Detect which cell encompasses the target text, then output its (x, y) center coordinate. 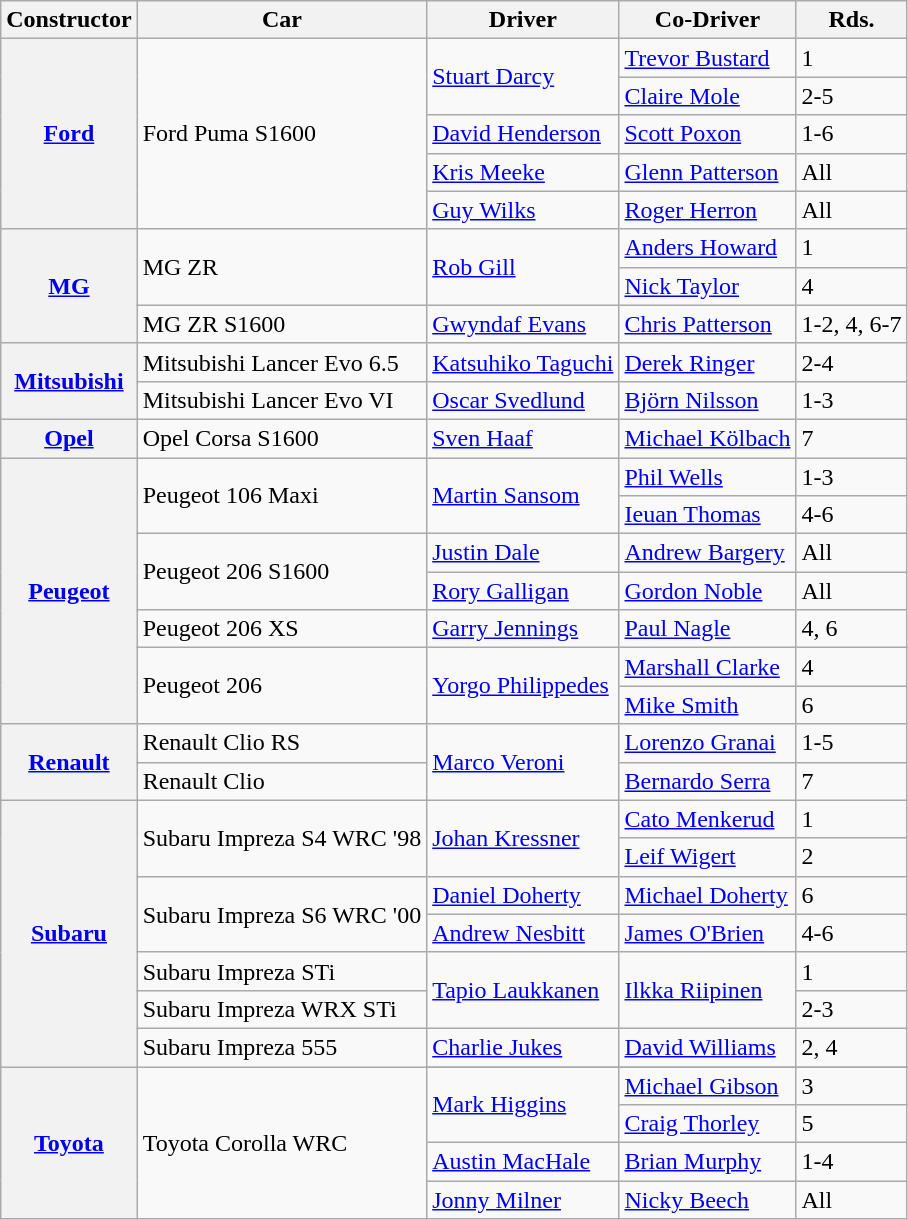
Craig Thorley (708, 1124)
Nicky Beech (708, 1200)
Opel Corsa S1600 (282, 438)
MG ZR (282, 267)
Mitsubishi Lancer Evo VI (282, 400)
Lorenzo Granai (708, 743)
Björn Nilsson (708, 400)
Garry Jennings (523, 629)
Michael Doherty (708, 895)
Martin Sansom (523, 496)
4, 6 (852, 629)
Leif Wigert (708, 857)
3 (852, 1085)
Subaru Impreza S6 WRC '00 (282, 914)
Ford Puma S1600 (282, 134)
Guy Wilks (523, 210)
Andrew Bargery (708, 553)
Chris Patterson (708, 324)
1-2, 4, 6-7 (852, 324)
Anders Howard (708, 248)
Katsuhiko Taguchi (523, 362)
Driver (523, 20)
Michael Gibson (708, 1085)
Peugeot 206 (282, 686)
Tapio Laukkanen (523, 990)
Mitsubishi (69, 381)
Daniel Doherty (523, 895)
Andrew Nesbitt (523, 933)
Ilkka Riipinen (708, 990)
Roger Herron (708, 210)
Nick Taylor (708, 286)
David Henderson (523, 134)
2-3 (852, 1009)
Toyota (69, 1142)
Glenn Patterson (708, 172)
Phil Wells (708, 477)
Mark Higgins (523, 1104)
1-6 (852, 134)
Stuart Darcy (523, 77)
James O'Brien (708, 933)
Subaru Impreza STi (282, 971)
Oscar Svedlund (523, 400)
Peugeot 206 S1600 (282, 572)
Rory Galligan (523, 591)
Subaru Impreza 555 (282, 1047)
Marco Veroni (523, 762)
Austin MacHale (523, 1162)
Gordon Noble (708, 591)
2 (852, 857)
Constructor (69, 20)
David Williams (708, 1047)
Claire Mole (708, 96)
Co-Driver (708, 20)
Renault (69, 762)
2, 4 (852, 1047)
2-5 (852, 96)
2-4 (852, 362)
Renault Clio (282, 781)
Trevor Bustard (708, 58)
Scott Poxon (708, 134)
Marshall Clarke (708, 667)
Rob Gill (523, 267)
Bernardo Serra (708, 781)
Brian Murphy (708, 1162)
Gwyndaf Evans (523, 324)
Justin Dale (523, 553)
Opel (69, 438)
Subaru (69, 933)
Toyota Corolla WRC (282, 1142)
Paul Nagle (708, 629)
MG ZR S1600 (282, 324)
Michael Kölbach (708, 438)
1-4 (852, 1162)
Peugeot 106 Maxi (282, 496)
Mike Smith (708, 705)
Subaru Impreza WRX STi (282, 1009)
Car (282, 20)
Ford (69, 134)
Jonny Milner (523, 1200)
Charlie Jukes (523, 1047)
Renault Clio RS (282, 743)
Subaru Impreza S4 WRC '98 (282, 838)
Derek Ringer (708, 362)
Peugeot 206 XS (282, 629)
Kris Meeke (523, 172)
Ieuan Thomas (708, 515)
Johan Kressner (523, 838)
Cato Menkerud (708, 819)
5 (852, 1124)
Yorgo Philippedes (523, 686)
1-5 (852, 743)
Rds. (852, 20)
Mitsubishi Lancer Evo 6.5 (282, 362)
Peugeot (69, 591)
Sven Haaf (523, 438)
MG (69, 286)
